Determine the [X, Y] coordinate at the center of the cell enclosing the given text.  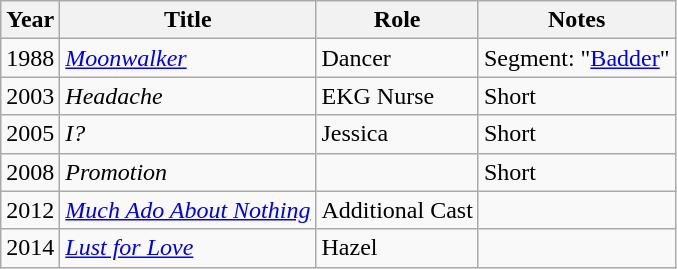
Role [397, 20]
I? [188, 134]
EKG Nurse [397, 96]
Dancer [397, 58]
Additional Cast [397, 210]
Jessica [397, 134]
Lust for Love [188, 248]
Promotion [188, 172]
Title [188, 20]
Hazel [397, 248]
2008 [30, 172]
2012 [30, 210]
Year [30, 20]
Moonwalker [188, 58]
Segment: "Badder" [576, 58]
2003 [30, 96]
2014 [30, 248]
Headache [188, 96]
Much Ado About Nothing [188, 210]
1988 [30, 58]
Notes [576, 20]
2005 [30, 134]
